For the text-containing cell, return its midpoint in (x, y) coordinate format. 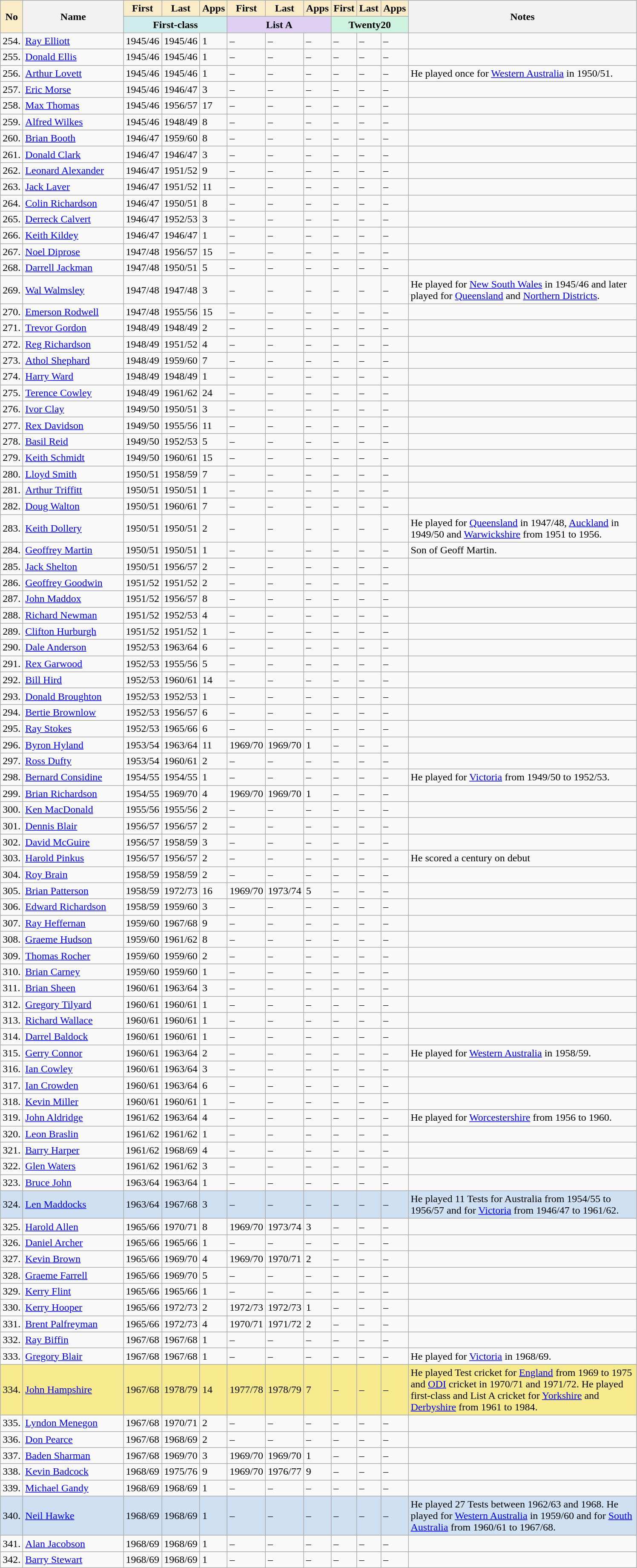
336. (12, 1439)
Kerry Flint (73, 1292)
255. (12, 57)
298. (12, 777)
308. (12, 939)
1975/76 (181, 1472)
301. (12, 826)
Brian Richardson (73, 794)
280. (12, 474)
Donald Ellis (73, 57)
272. (12, 344)
Neil Hawke (73, 1516)
270. (12, 312)
341. (12, 1543)
291. (12, 664)
Leon Braslin (73, 1134)
Brian Carney (73, 972)
281. (12, 490)
307. (12, 923)
274. (12, 377)
311. (12, 988)
David McGuire (73, 842)
Richard Wallace (73, 1021)
305. (12, 891)
Daniel Archer (73, 1243)
337. (12, 1456)
289. (12, 631)
Brent Palfreyman (73, 1324)
334. (12, 1390)
Doug Walton (73, 506)
1977/78 (247, 1390)
Harold Pinkus (73, 858)
Brian Patterson (73, 891)
Emerson Rodwell (73, 312)
313. (12, 1021)
16 (213, 891)
Ray Heffernan (73, 923)
Graeme Farrell (73, 1275)
Geoffrey Goodwin (73, 583)
294. (12, 712)
282. (12, 506)
275. (12, 393)
266. (12, 236)
Ken MacDonald (73, 810)
Dennis Blair (73, 826)
Arthur Triffitt (73, 490)
Notes (522, 17)
He played for New South Wales in 1945/46 and later played for Queensland and Northern Districts. (522, 290)
No (12, 17)
Kevin Badcock (73, 1472)
283. (12, 528)
24 (213, 393)
316. (12, 1069)
299. (12, 794)
Colin Richardson (73, 203)
Bertie Brownlow (73, 712)
279. (12, 457)
304. (12, 875)
Edward Richardson (73, 907)
Donald Broughton (73, 696)
He played for Victoria in 1968/69. (522, 1356)
285. (12, 567)
Twenty20 (370, 25)
287. (12, 599)
315. (12, 1053)
Ivor Clay (73, 409)
Wal Walmsley (73, 290)
335. (12, 1423)
Basil Reid (73, 441)
Glen Waters (73, 1166)
Brian Sheen (73, 988)
278. (12, 441)
328. (12, 1275)
Bernard Considine (73, 777)
273. (12, 360)
318. (12, 1102)
Clifton Hurburgh (73, 631)
Gregory Tilyard (73, 1004)
260. (12, 138)
269. (12, 290)
302. (12, 842)
Lloyd Smith (73, 474)
Eric Morse (73, 89)
He scored a century on debut (522, 858)
Dale Anderson (73, 647)
317. (12, 1085)
309. (12, 955)
340. (12, 1516)
Darrel Baldock (73, 1037)
263. (12, 187)
300. (12, 810)
333. (12, 1356)
271. (12, 328)
Reg Richardson (73, 344)
330. (12, 1308)
254. (12, 41)
Trevor Gordon (73, 328)
296. (12, 745)
Leonard Alexander (73, 170)
Barry Harper (73, 1150)
310. (12, 972)
268. (12, 268)
1976/77 (285, 1472)
288. (12, 615)
329. (12, 1292)
Baden Sharman (73, 1456)
320. (12, 1134)
323. (12, 1182)
Athol Shephard (73, 360)
Gregory Blair (73, 1356)
Ray Elliott (73, 41)
257. (12, 89)
Alfred Wilkes (73, 122)
258. (12, 106)
Rex Garwood (73, 664)
He played 11 Tests for Australia from 1954/55 to 1956/57 and for Victoria from 1946/47 to 1961/62. (522, 1205)
Keith Kildey (73, 236)
Ian Crowden (73, 1085)
Richard Newman (73, 615)
342. (12, 1559)
He played for Victoria from 1949/50 to 1952/53. (522, 777)
Gerry Connor (73, 1053)
327. (12, 1259)
Roy Brain (73, 875)
John Aldridge (73, 1118)
267. (12, 252)
293. (12, 696)
338. (12, 1472)
Rex Davidson (73, 425)
Ross Dufty (73, 761)
Michael Gandy (73, 1488)
17 (213, 106)
Alan Jacobson (73, 1543)
Byron Hyland (73, 745)
Darrell Jackman (73, 268)
Bruce John (73, 1182)
259. (12, 122)
Graeme Hudson (73, 939)
Derreck Calvert (73, 219)
Donald Clark (73, 154)
322. (12, 1166)
He played for Queensland in 1947/48, Auckland in 1949/50 and Warwickshire from 1951 to 1956. (522, 528)
Jack Shelton (73, 567)
1971/72 (285, 1324)
Lyndon Menegon (73, 1423)
261. (12, 154)
Jack Laver (73, 187)
Barry Stewart (73, 1559)
303. (12, 858)
265. (12, 219)
Terence Cowley (73, 393)
Kevin Miller (73, 1102)
List A (279, 25)
Name (73, 17)
Max Thomas (73, 106)
Don Pearce (73, 1439)
324. (12, 1205)
John Hampshire (73, 1390)
276. (12, 409)
Keith Schmidt (73, 457)
He played once for Western Australia in 1950/51. (522, 73)
297. (12, 761)
Kevin Brown (73, 1259)
He played for Western Australia in 1958/59. (522, 1053)
Ray Biffin (73, 1340)
Kerry Hooper (73, 1308)
Geoffrey Martin (73, 550)
Harold Allen (73, 1226)
Bill Hird (73, 680)
Len Maddocks (73, 1205)
277. (12, 425)
321. (12, 1150)
326. (12, 1243)
325. (12, 1226)
332. (12, 1340)
Ray Stokes (73, 728)
Ian Cowley (73, 1069)
295. (12, 728)
First-class (175, 25)
256. (12, 73)
290. (12, 647)
Son of Geoff Martin. (522, 550)
Arthur Lovett (73, 73)
286. (12, 583)
319. (12, 1118)
He played for Worcestershire from 1956 to 1960. (522, 1118)
284. (12, 550)
Thomas Rocher (73, 955)
He played 27 Tests between 1962/63 and 1968. He played for Western Australia in 1959/60 and for South Australia from 1960/61 to 1967/68. (522, 1516)
262. (12, 170)
Keith Dollery (73, 528)
264. (12, 203)
306. (12, 907)
314. (12, 1037)
331. (12, 1324)
Harry Ward (73, 377)
Brian Booth (73, 138)
339. (12, 1488)
John Maddox (73, 599)
Noel Diprose (73, 252)
292. (12, 680)
312. (12, 1004)
